Detect which cell encompasses the target text, then output its [x, y] center coordinate. 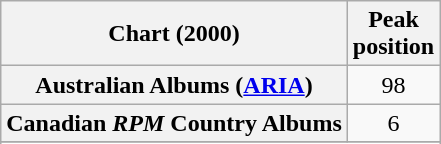
Peakposition [393, 34]
Australian Albums (ARIA) [174, 85]
6 [393, 123]
Chart (2000) [174, 34]
Canadian RPM Country Albums [174, 123]
98 [393, 85]
